Detect which cell encompasses the target text, then output its (X, Y) center coordinate. 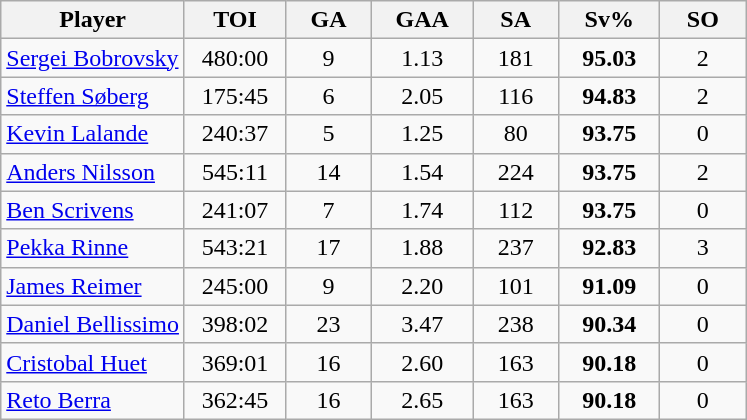
James Reimer (93, 286)
SA (516, 20)
112 (516, 210)
95.03 (610, 58)
181 (516, 58)
480:00 (234, 58)
Ben Scrivens (93, 210)
Sv% (610, 20)
6 (329, 96)
90.34 (610, 324)
7 (329, 210)
241:07 (234, 210)
116 (516, 96)
Anders Nilsson (93, 172)
Daniel Bellissimo (93, 324)
Kevin Lalande (93, 134)
240:37 (234, 134)
Player (93, 20)
545:11 (234, 172)
237 (516, 248)
GA (329, 20)
2.05 (422, 96)
543:21 (234, 248)
23 (329, 324)
Pekka Rinne (93, 248)
5 (329, 134)
80 (516, 134)
SO (703, 20)
2.20 (422, 286)
1.74 (422, 210)
2.65 (422, 400)
Sergei Bobrovsky (93, 58)
3.47 (422, 324)
101 (516, 286)
175:45 (234, 96)
92.83 (610, 248)
1.13 (422, 58)
3 (703, 248)
224 (516, 172)
1.25 (422, 134)
91.09 (610, 286)
Steffen Søberg (93, 96)
238 (516, 324)
GAA (422, 20)
14 (329, 172)
1.88 (422, 248)
Cristobal Huet (93, 362)
TOI (234, 20)
94.83 (610, 96)
362:45 (234, 400)
2.60 (422, 362)
398:02 (234, 324)
Reto Berra (93, 400)
17 (329, 248)
245:00 (234, 286)
369:01 (234, 362)
1.54 (422, 172)
